Return (X, Y) of the center of cell containing provided text 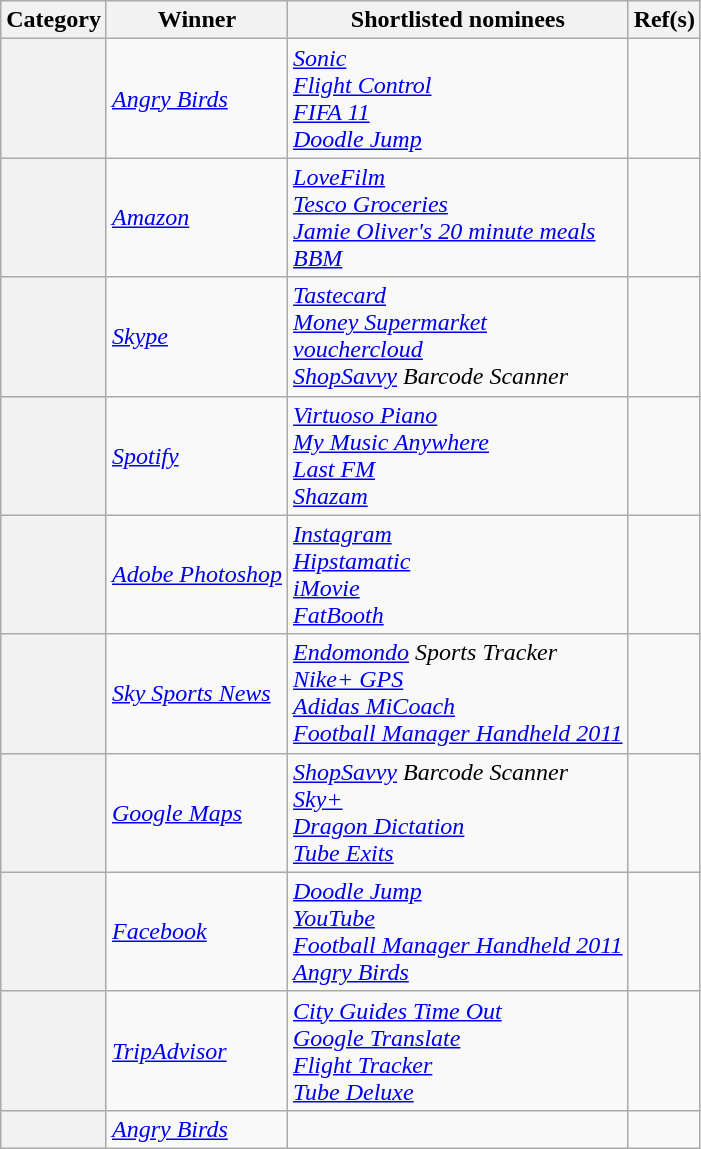
Doodle Jump YouTube Football Manager Handheld 2011 Angry Birds (458, 932)
Shortlisted nominees (458, 20)
Google Maps (196, 812)
Ref(s) (664, 20)
Facebook (196, 932)
Amazon (196, 218)
Sonic Flight Control FIFA 11 Doodle Jump (458, 98)
City Guides Time Out Google Translate Flight Tracker Tube Deluxe (458, 1050)
Winner (196, 20)
Tastecard Money Supermarket vouchercloud ShopSavvy Barcode Scanner (458, 336)
Category (54, 20)
Skype (196, 336)
Endomondo Sports Tracker Nike+ GPS Adidas MiCoach Football Manager Handheld 2011 (458, 694)
Virtuoso Piano My Music Anywhere Last FM Shazam (458, 456)
Spotify (196, 456)
Instagram Hipstamatic iMovie FatBooth (458, 574)
Adobe Photoshop (196, 574)
LoveFilm Tesco Groceries Jamie Oliver's 20 minute meals BBM (458, 218)
Sky Sports News (196, 694)
ShopSavvy Barcode Scanner Sky+ Dragon Dictation Tube Exits (458, 812)
TripAdvisor (196, 1050)
